Pinpoint the cell where the given text exists, returning its (X, Y) midpoint coordinate. 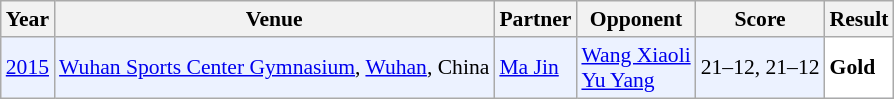
21–12, 21–12 (760, 68)
Opponent (636, 19)
Score (760, 19)
Venue (274, 19)
Result (860, 19)
Wang Xiaoli Yu Yang (636, 68)
Wuhan Sports Center Gymnasium, Wuhan, China (274, 68)
Gold (860, 68)
Ma Jin (535, 68)
Partner (535, 19)
Year (28, 19)
2015 (28, 68)
